For the text-containing cell, return its midpoint in (X, Y) coordinate format. 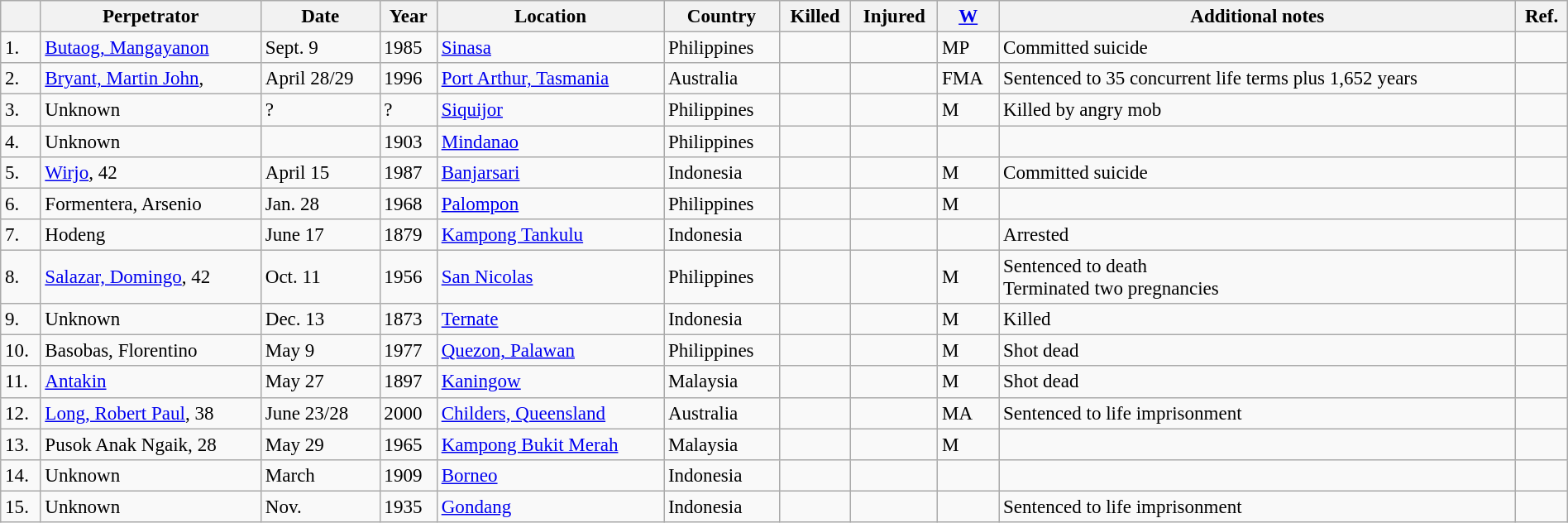
Formentera, Arsenio (151, 204)
Palompon (550, 204)
1996 (409, 79)
Childers, Queensland (550, 413)
Basobas, Florentino (151, 351)
1965 (409, 444)
Arrested (1257, 235)
Kampong Tankulu (550, 235)
1903 (409, 142)
May 9 (320, 351)
W (968, 17)
Quezon, Palawan (550, 351)
3. (21, 110)
April 15 (320, 173)
June 17 (320, 235)
14. (21, 476)
March (320, 476)
Killed by angry mob (1257, 110)
1879 (409, 235)
April 28/29 (320, 79)
Ternate (550, 319)
1935 (409, 506)
2. (21, 79)
Borneo (550, 476)
Bryant, Martin John, (151, 79)
Long, Robert Paul, 38 (151, 413)
13. (21, 444)
MP (968, 48)
Siquijor (550, 110)
Kampong Bukit Merah (550, 444)
Year (409, 17)
1985 (409, 48)
Salazar, Domingo, 42 (151, 278)
Sentenced to 35 concurrent life terms plus 1,652 years (1257, 79)
Nov. (320, 506)
Oct. 11 (320, 278)
Butaog, Mangayanon (151, 48)
Location (550, 17)
Dec. 13 (320, 319)
May 27 (320, 382)
11. (21, 382)
10. (21, 351)
Banjarsari (550, 173)
1956 (409, 278)
Sept. 9 (320, 48)
1977 (409, 351)
Jan. 28 (320, 204)
1968 (409, 204)
Hodeng (151, 235)
May 29 (320, 444)
Pusok Anak Ngaik, 28 (151, 444)
9. (21, 319)
2000 (409, 413)
15. (21, 506)
Port Arthur, Tasmania (550, 79)
6. (21, 204)
5. (21, 173)
Kaningow (550, 382)
Perpetrator (151, 17)
Gondang (550, 506)
Injured (895, 17)
4. (21, 142)
Country (722, 17)
MA (968, 413)
1873 (409, 319)
7. (21, 235)
8. (21, 278)
June 23/28 (320, 413)
12. (21, 413)
Mindanao (550, 142)
FMA (968, 79)
Wirjo, 42 (151, 173)
Date (320, 17)
Sinasa (550, 48)
Antakin (151, 382)
1. (21, 48)
Ref. (1542, 17)
1897 (409, 382)
1909 (409, 476)
Sentenced to death Terminated two pregnancies (1257, 278)
Additional notes (1257, 17)
San Nicolas (550, 278)
1987 (409, 173)
